Pinpoint the cell where the given text exists, returning its (x, y) midpoint coordinate. 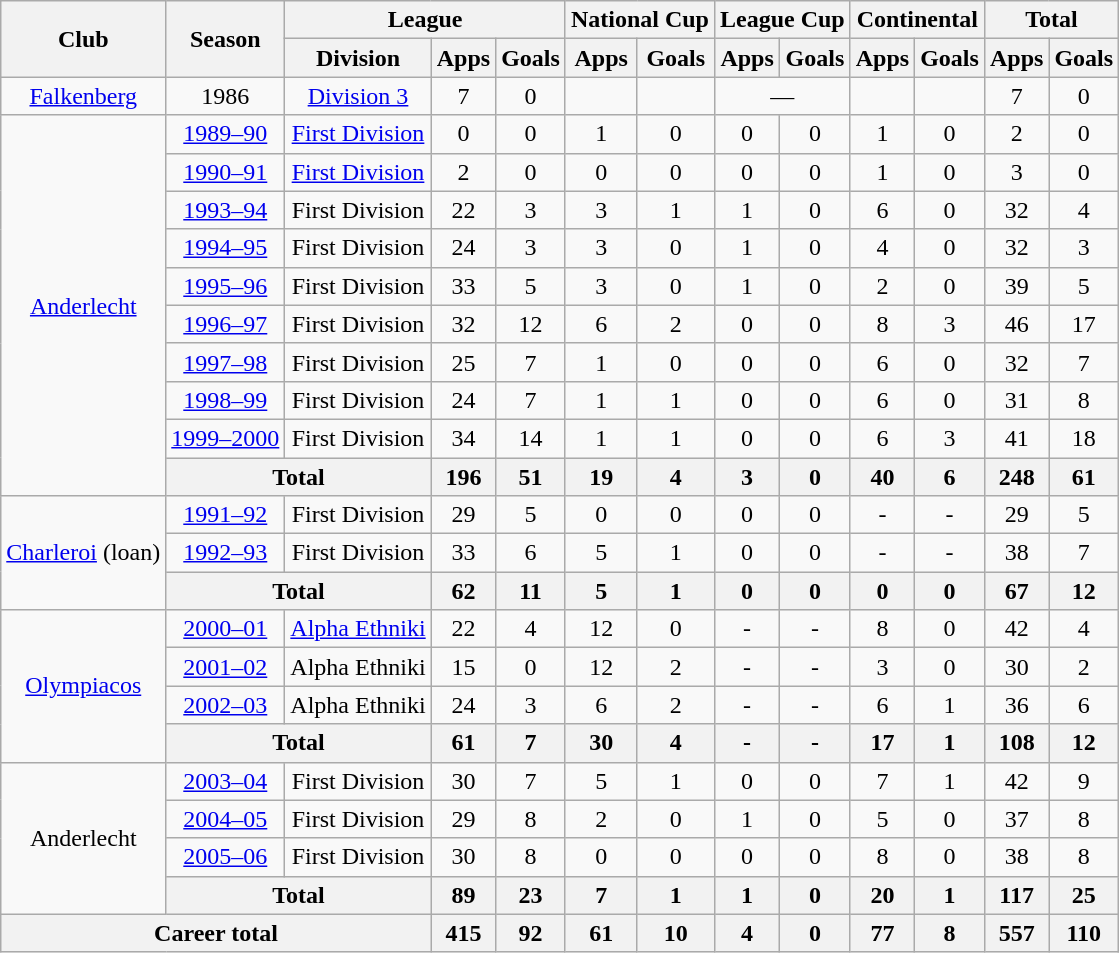
77 (882, 933)
67 (1016, 591)
League Cup (782, 20)
557 (1016, 933)
92 (531, 933)
2002–03 (226, 705)
117 (1016, 895)
40 (882, 477)
248 (1016, 477)
9 (1084, 781)
41 (1016, 438)
39 (1016, 286)
2004–05 (226, 819)
34 (463, 438)
2003–04 (226, 781)
1992–93 (226, 553)
1993–94 (226, 210)
1991–92 (226, 515)
1997–98 (226, 362)
37 (1016, 819)
Charleroi (loan) (84, 553)
1990–91 (226, 172)
415 (463, 933)
1998–99 (226, 400)
51 (531, 477)
20 (882, 895)
Season (226, 39)
2001–02 (226, 667)
196 (463, 477)
36 (1016, 705)
Division 3 (358, 96)
League (426, 20)
1989–90 (226, 134)
Olympiacos (84, 686)
18 (1084, 438)
2000–01 (226, 629)
10 (676, 933)
31 (1016, 400)
1986 (226, 96)
110 (1084, 933)
89 (463, 895)
Falkenberg (84, 96)
11 (531, 591)
108 (1016, 743)
14 (531, 438)
Division (358, 58)
Career total (216, 933)
2005–06 (226, 857)
Continental (917, 20)
1994–95 (226, 248)
Club (84, 39)
1995–96 (226, 286)
46 (1016, 324)
— (782, 96)
23 (531, 895)
1999–2000 (226, 438)
15 (463, 667)
National Cup (640, 20)
62 (463, 591)
1996–97 (226, 324)
19 (601, 477)
